Scan for the cell matching the given text and deliver its [x, y] coordinate at center. 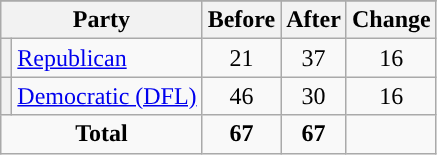
After [314, 20]
Party [102, 20]
Before [242, 20]
Change [391, 20]
Democratic (DFL) [107, 96]
Republican [107, 58]
37 [314, 58]
21 [242, 58]
46 [242, 96]
Total [102, 134]
30 [314, 96]
